Provide the (x, y) coordinate of the cell's center where the given text is located.  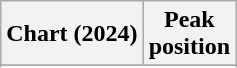
Chart (2024) (72, 34)
Peakposition (189, 34)
